For the text-containing cell, return its midpoint in [X, Y] coordinate format. 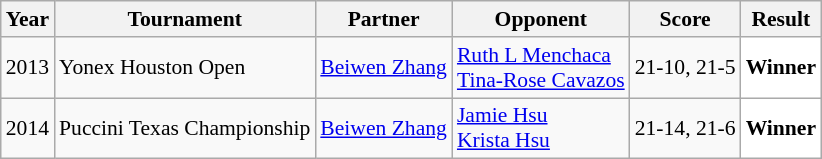
Opponent [541, 19]
Ruth L MenchacaTina-Rose Cavazos [541, 68]
Score [686, 19]
Jamie HsuKrista Hsu [541, 128]
2013 [28, 68]
Puccini Texas Championship [184, 128]
Year [28, 19]
Partner [384, 19]
Yonex Houston Open [184, 68]
Tournament [184, 19]
21-14, 21-6 [686, 128]
21-10, 21-5 [686, 68]
2014 [28, 128]
Result [782, 19]
